Detect which cell encompasses the target text, then output its (X, Y) center coordinate. 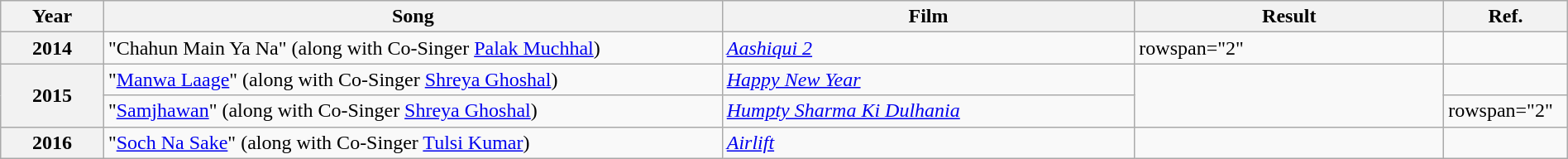
"Chahun Main Ya Na" (along with Co-Singer Palak Muchhal) (413, 48)
Airlift (928, 142)
Song (413, 17)
Happy New Year (928, 79)
Year (53, 17)
Aashiqui 2 (928, 48)
Ref. (1506, 17)
"Manwa Laage" (along with Co-Singer Shreya Ghoshal) (413, 79)
Humpty Sharma Ki Dulhania (928, 111)
Result (1289, 17)
"Samjhawan" (along with Co-Singer Shreya Ghoshal) (413, 111)
2016 (53, 142)
2015 (53, 95)
2014 (53, 48)
Film (928, 17)
"Soch Na Sake" (along with Co-Singer Tulsi Kumar) (413, 142)
